Locate the cell with the specified text and output its [X, Y] center coordinate. 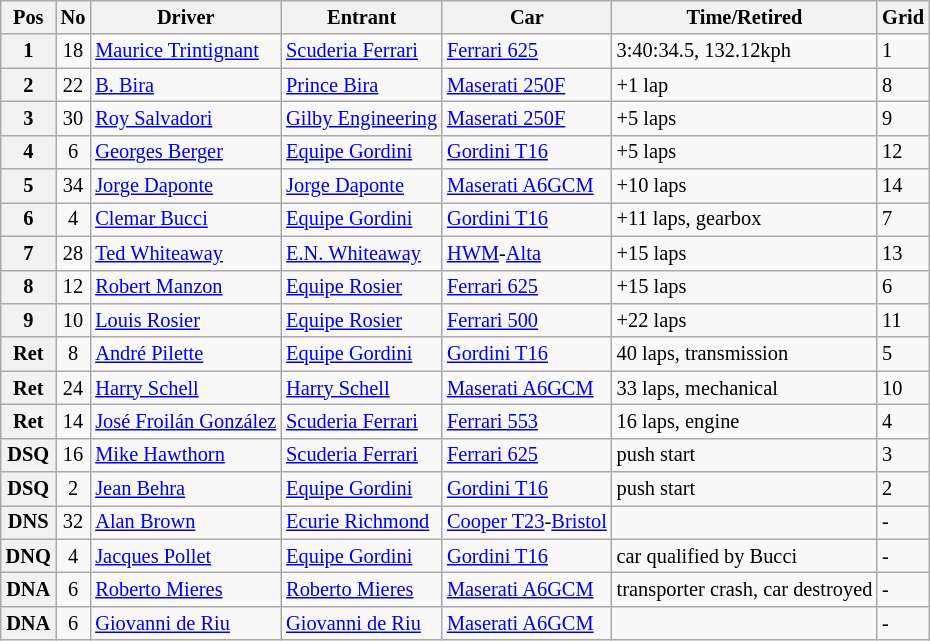
+10 laps [745, 186]
Ted Whiteaway [186, 253]
No [74, 17]
André Pilette [186, 354]
Entrant [362, 17]
34 [74, 186]
Gilby Engineering [362, 118]
José Froilán González [186, 421]
+1 lap [745, 85]
16 [74, 455]
32 [74, 522]
Car [527, 17]
Clemar Bucci [186, 219]
Alan Brown [186, 522]
Ecurie Richmond [362, 522]
Louis Rosier [186, 320]
Cooper T23-Bristol [527, 522]
16 laps, engine [745, 421]
Pos [28, 17]
3:40:34.5, 132.12kph [745, 51]
Driver [186, 17]
Maurice Trintignant [186, 51]
40 laps, transmission [745, 354]
B. Bira [186, 85]
Ferrari 553 [527, 421]
E.N. Whiteaway [362, 253]
22 [74, 85]
Jean Behra [186, 489]
18 [74, 51]
30 [74, 118]
24 [74, 388]
Georges Berger [186, 152]
Grid [903, 17]
28 [74, 253]
Time/Retired [745, 17]
Prince Bira [362, 85]
13 [903, 253]
Mike Hawthorn [186, 455]
+22 laps [745, 320]
+11 laps, gearbox [745, 219]
DNQ [28, 556]
DNS [28, 522]
Ferrari 500 [527, 320]
car qualified by Bucci [745, 556]
Roy Salvadori [186, 118]
Jacques Pollet [186, 556]
Robert Manzon [186, 287]
transporter crash, car destroyed [745, 589]
11 [903, 320]
33 laps, mechanical [745, 388]
HWM-Alta [527, 253]
